Identify which cell holds the provided text, then report its (x, y) central coordinate. 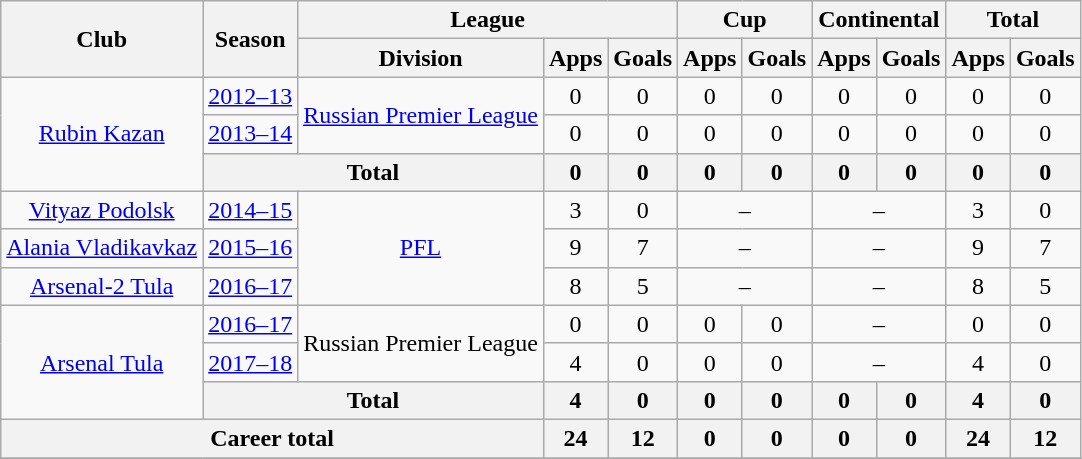
Club (102, 39)
Cup (745, 20)
Alania Vladikavkaz (102, 248)
2014–15 (250, 210)
Continental (879, 20)
2013–14 (250, 134)
PFL (421, 248)
Vityaz Podolsk (102, 210)
2015–16 (250, 248)
Arsenal Tula (102, 362)
2012–13 (250, 96)
Division (421, 58)
2017–18 (250, 362)
Rubin Kazan (102, 134)
Arsenal-2 Tula (102, 286)
League (488, 20)
Career total (272, 438)
Season (250, 39)
